Scan for the cell matching the given text and deliver its (X, Y) coordinate at center. 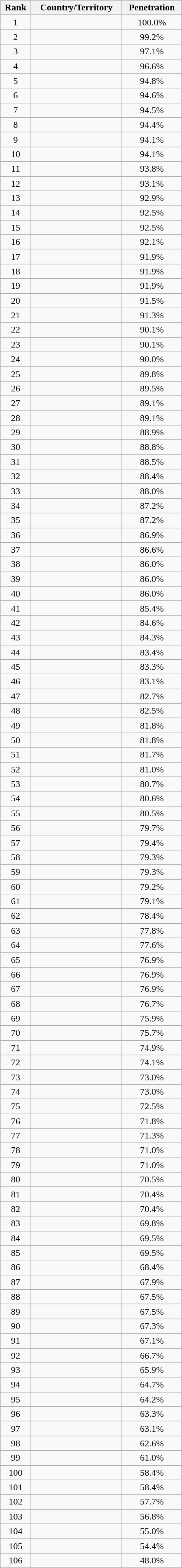
17 (16, 257)
67 (16, 989)
10 (16, 154)
18 (16, 271)
55 (16, 813)
72 (16, 1062)
67.9% (152, 1282)
57 (16, 843)
46 (16, 682)
91.5% (152, 301)
43 (16, 637)
94.4% (152, 125)
88.0% (152, 491)
44 (16, 652)
68.4% (152, 1267)
88.5% (152, 462)
78 (16, 1150)
41 (16, 608)
3 (16, 52)
80 (16, 1180)
73 (16, 1077)
72.5% (152, 1106)
28 (16, 418)
71.3% (152, 1136)
105 (16, 1546)
11 (16, 169)
94.5% (152, 110)
68 (16, 1004)
84.3% (152, 637)
31 (16, 462)
93.8% (152, 169)
66 (16, 975)
85.4% (152, 608)
86.9% (152, 535)
56 (16, 828)
Penetration (152, 8)
83 (16, 1224)
67.3% (152, 1326)
38 (16, 564)
82 (16, 1209)
33 (16, 491)
42 (16, 623)
89 (16, 1311)
16 (16, 242)
91 (16, 1341)
25 (16, 374)
100 (16, 1473)
62.6% (152, 1443)
45 (16, 667)
79.2% (152, 886)
93 (16, 1370)
60 (16, 886)
95 (16, 1399)
36 (16, 535)
76.7% (152, 1004)
63.3% (152, 1414)
Country/Territory (76, 8)
29 (16, 433)
62 (16, 916)
81.0% (152, 769)
71 (16, 1048)
85 (16, 1253)
64.7% (152, 1385)
83.3% (152, 667)
99.2% (152, 37)
71.8% (152, 1121)
99 (16, 1458)
8 (16, 125)
19 (16, 286)
22 (16, 330)
40 (16, 593)
Rank (16, 8)
76 (16, 1121)
92 (16, 1355)
1 (16, 22)
97.1% (152, 52)
27 (16, 403)
91.3% (152, 315)
104 (16, 1531)
64 (16, 945)
84.6% (152, 623)
106 (16, 1560)
15 (16, 227)
83.4% (152, 652)
84 (16, 1238)
65.9% (152, 1370)
79 (16, 1165)
21 (16, 315)
35 (16, 520)
57.7% (152, 1502)
89.5% (152, 388)
14 (16, 213)
39 (16, 579)
94.6% (152, 95)
67.1% (152, 1341)
47 (16, 696)
77.8% (152, 931)
96.6% (152, 66)
90.0% (152, 359)
52 (16, 769)
92.1% (152, 242)
26 (16, 388)
37 (16, 550)
77.6% (152, 945)
74.9% (152, 1048)
80.7% (152, 784)
6 (16, 95)
102 (16, 1502)
88 (16, 1297)
66.7% (152, 1355)
54.4% (152, 1546)
82.7% (152, 696)
69 (16, 1018)
56.8% (152, 1516)
81.7% (152, 755)
63 (16, 931)
75 (16, 1106)
53 (16, 784)
78.4% (152, 916)
48.0% (152, 1560)
9 (16, 139)
79.7% (152, 828)
30 (16, 447)
97 (16, 1429)
61.0% (152, 1458)
32 (16, 476)
48 (16, 711)
101 (16, 1487)
94.8% (152, 81)
49 (16, 725)
83.1% (152, 682)
54 (16, 799)
75.9% (152, 1018)
90 (16, 1326)
74 (16, 1092)
88.8% (152, 447)
96 (16, 1414)
70.5% (152, 1180)
34 (16, 506)
64.2% (152, 1399)
89.8% (152, 374)
70 (16, 1033)
2 (16, 37)
5 (16, 81)
63.1% (152, 1429)
58 (16, 857)
80.5% (152, 813)
69.8% (152, 1224)
59 (16, 872)
86.6% (152, 550)
65 (16, 960)
88.4% (152, 476)
79.4% (152, 843)
81 (16, 1194)
77 (16, 1136)
12 (16, 184)
20 (16, 301)
51 (16, 755)
100.0% (152, 22)
80.6% (152, 799)
82.5% (152, 711)
103 (16, 1516)
75.7% (152, 1033)
23 (16, 344)
61 (16, 901)
13 (16, 198)
79.1% (152, 901)
94 (16, 1385)
98 (16, 1443)
88.9% (152, 433)
24 (16, 359)
55.0% (152, 1531)
50 (16, 740)
4 (16, 66)
87 (16, 1282)
92.9% (152, 198)
93.1% (152, 184)
7 (16, 110)
86 (16, 1267)
74.1% (152, 1062)
